Detect which cell encompasses the target text, then output its [X, Y] center coordinate. 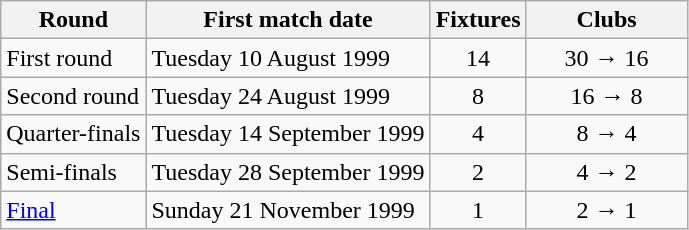
Round [74, 20]
16 → 8 [606, 96]
Clubs [606, 20]
Tuesday 10 August 1999 [288, 58]
4 → 2 [606, 172]
2 → 1 [606, 210]
Fixtures [478, 20]
8 → 4 [606, 134]
Tuesday 14 September 1999 [288, 134]
30 → 16 [606, 58]
Tuesday 24 August 1999 [288, 96]
Second round [74, 96]
8 [478, 96]
Semi-finals [74, 172]
1 [478, 210]
First round [74, 58]
Tuesday 28 September 1999 [288, 172]
14 [478, 58]
Quarter-finals [74, 134]
2 [478, 172]
Sunday 21 November 1999 [288, 210]
First match date [288, 20]
4 [478, 134]
Final [74, 210]
